For the text-containing cell, return its midpoint in (x, y) coordinate format. 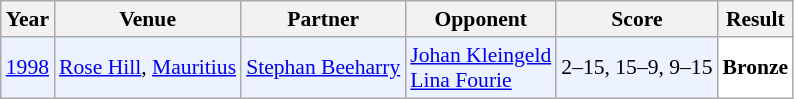
Score (636, 19)
2–15, 15–9, 9–15 (636, 68)
Result (756, 19)
Venue (148, 19)
Opponent (480, 19)
Johan Kleingeld Lina Fourie (480, 68)
Bronze (756, 68)
Partner (323, 19)
1998 (28, 68)
Stephan Beeharry (323, 68)
Rose Hill, Mauritius (148, 68)
Year (28, 19)
